Identify which cell holds the provided text, then report its [X, Y] central coordinate. 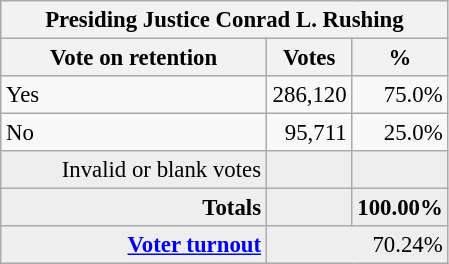
286,120 [309, 95]
75.0% [400, 95]
Totals [134, 208]
% [400, 58]
Yes [134, 95]
95,711 [309, 133]
Invalid or blank votes [134, 170]
Vote on retention [134, 58]
70.24% [357, 245]
Presiding Justice Conrad L. Rushing [224, 20]
Votes [309, 58]
Voter turnout [134, 245]
No [134, 133]
25.0% [400, 133]
100.00% [400, 208]
